Pinpoint the cell where the given text exists, returning its [x, y] midpoint coordinate. 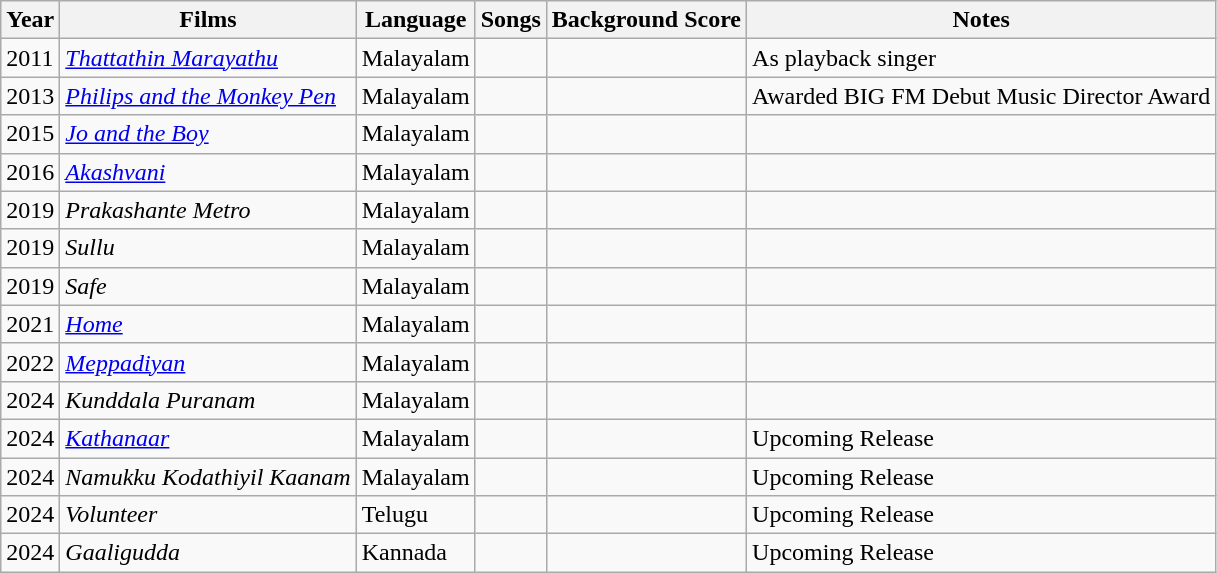
Kannada [416, 553]
Volunteer [208, 515]
2015 [30, 134]
2016 [30, 172]
2013 [30, 96]
Jo and the Boy [208, 134]
Namukku Kodathiyil Kaanam [208, 477]
Safe [208, 286]
Meppadiyan [208, 362]
Philips and the Monkey Pen [208, 96]
As playback singer [982, 58]
Kathanaar [208, 438]
Films [208, 20]
Background Score [646, 20]
Home [208, 324]
Telugu [416, 515]
Kunddala Puranam [208, 400]
Gaaligudda [208, 553]
Year [30, 20]
Sullu [208, 248]
Songs [510, 20]
Akashvani [208, 172]
2022 [30, 362]
2021 [30, 324]
Thattathin Marayathu [208, 58]
Language [416, 20]
Notes [982, 20]
Prakashante Metro [208, 210]
2011 [30, 58]
Awarded BIG FM Debut Music Director Award [982, 96]
